Output the [X, Y] coordinate of the center of the cell containing the given text.  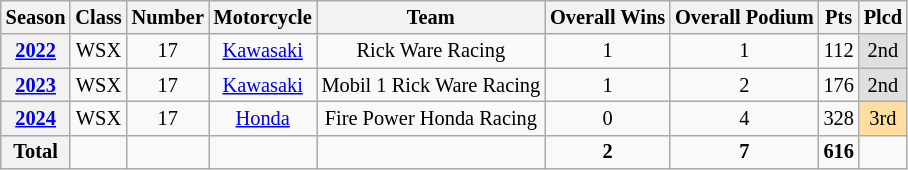
176 [839, 85]
616 [839, 152]
Season [36, 17]
2022 [36, 51]
Pts [839, 17]
7 [744, 152]
Mobil 1 Rick Ware Racing [432, 85]
Class [98, 17]
Team [432, 17]
112 [839, 51]
Total [36, 152]
Honda [263, 118]
Overall Wins [608, 17]
2024 [36, 118]
0 [608, 118]
Plcd [883, 17]
Rick Ware Racing [432, 51]
4 [744, 118]
3rd [883, 118]
Number [168, 17]
Fire Power Honda Racing [432, 118]
328 [839, 118]
Overall Podium [744, 17]
2023 [36, 85]
Motorcycle [263, 17]
